Scan for the cell matching the given text and deliver its (x, y) coordinate at center. 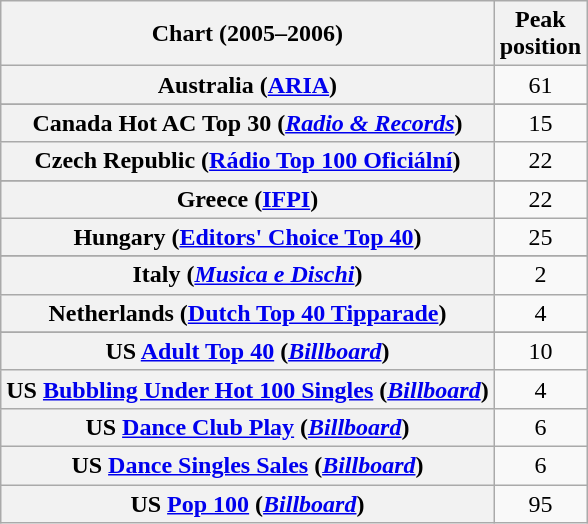
Australia (ARIA) (248, 85)
US Bubbling Under Hot 100 Singles (Billboard) (248, 389)
Czech Republic (Rádio Top 100 Oficiální) (248, 161)
US Dance Club Play (Billboard) (248, 427)
US Dance Singles Sales (Billboard) (248, 465)
61 (540, 85)
Peakposition (540, 34)
Netherlands (Dutch Top 40 Tipparade) (248, 313)
Canada Hot AC Top 30 (Radio & Records) (248, 123)
Chart (2005–2006) (248, 34)
15 (540, 123)
US Adult Top 40 (Billboard) (248, 351)
25 (540, 237)
US Pop 100 (Billboard) (248, 503)
2 (540, 275)
10 (540, 351)
95 (540, 503)
Greece (IFPI) (248, 199)
Italy (Musica e Dischi) (248, 275)
Hungary (Editors' Choice Top 40) (248, 237)
